Identify which cell holds the provided text, then report its (X, Y) central coordinate. 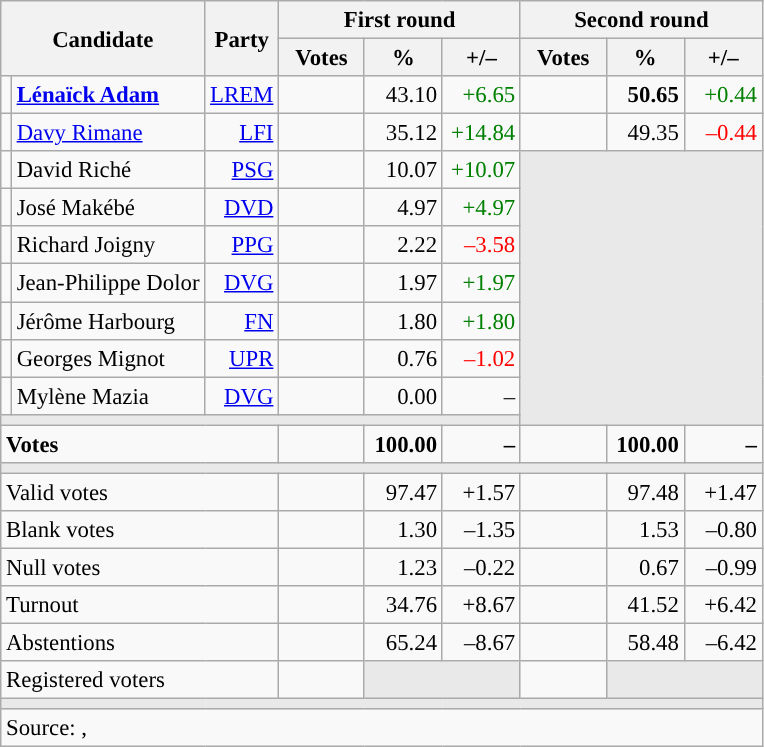
Abstentions (140, 643)
+14.84 (481, 133)
0.00 (403, 396)
–6.42 (723, 643)
41.52 (645, 605)
+6.65 (481, 95)
2.22 (403, 245)
–0.80 (723, 530)
4.97 (403, 208)
DVD (242, 208)
David Riché (108, 170)
+4.97 (481, 208)
First round (400, 20)
–1.02 (481, 358)
58.48 (645, 643)
50.65 (645, 95)
–1.35 (481, 530)
+1.47 (723, 492)
+1.57 (481, 492)
–8.67 (481, 643)
10.07 (403, 170)
Second round (641, 20)
1.53 (645, 530)
Valid votes (140, 492)
+1.97 (481, 283)
43.10 (403, 95)
0.67 (645, 567)
Blank votes (140, 530)
UPR (242, 358)
0.76 (403, 358)
–0.22 (481, 567)
97.47 (403, 492)
34.76 (403, 605)
FN (242, 321)
Jean-Philippe Dolor (108, 283)
Registered voters (140, 680)
1.80 (403, 321)
+1.80 (481, 321)
PPG (242, 245)
José Makébé (108, 208)
97.48 (645, 492)
PSG (242, 170)
1.23 (403, 567)
–0.99 (723, 567)
Davy Rimane (108, 133)
Richard Joigny (108, 245)
+10.07 (481, 170)
Georges Mignot (108, 358)
Source: , (382, 728)
Candidate (103, 38)
49.35 (645, 133)
35.12 (403, 133)
+6.42 (723, 605)
LREM (242, 95)
Lénaïck Adam (108, 95)
Party (242, 38)
+8.67 (481, 605)
–0.44 (723, 133)
LFI (242, 133)
Mylène Mazia (108, 396)
Jérôme Harbourg (108, 321)
Turnout (140, 605)
1.30 (403, 530)
Null votes (140, 567)
–3.58 (481, 245)
65.24 (403, 643)
1.97 (403, 283)
+0.44 (723, 95)
